Pinpoint the cell where the given text exists, returning its (X, Y) midpoint coordinate. 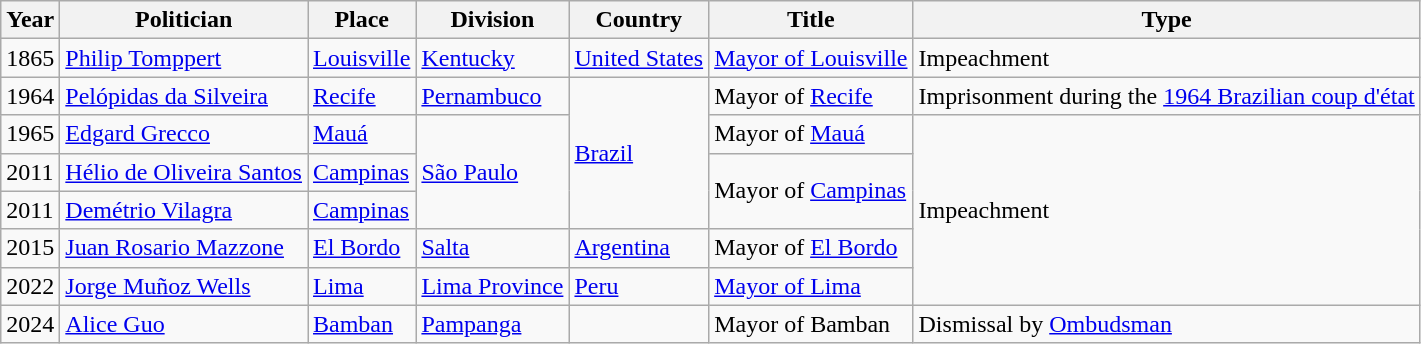
Pelópidas da Silveira (184, 96)
Pampanga (492, 324)
1964 (30, 96)
Hélio de Oliveira Santos (184, 172)
Louisville (362, 58)
Philip Tomppert (184, 58)
Demétrio Vilagra (184, 210)
Title (811, 20)
Lima (362, 286)
Mauá (362, 134)
Bamban (362, 324)
Division (492, 20)
Argentina (639, 248)
Mayor of Mauá (811, 134)
United States (639, 58)
Brazil (639, 153)
Lima Province (492, 286)
Salta (492, 248)
Mayor of El Bordo (811, 248)
2024 (30, 324)
1865 (30, 58)
Year (30, 20)
2015 (30, 248)
El Bordo (362, 248)
Dismissal by Ombudsman (1166, 324)
Recife (362, 96)
Edgard Grecco (184, 134)
Politician (184, 20)
Type (1166, 20)
Mayor of Lima (811, 286)
Peru (639, 286)
2022 (30, 286)
Mayor of Recife (811, 96)
Place (362, 20)
Juan Rosario Mazzone (184, 248)
Kentucky (492, 58)
São Paulo (492, 172)
Mayor of Louisville (811, 58)
1965 (30, 134)
Imprisonment during the 1964 Brazilian coup d'état (1166, 96)
Mayor of Bamban (811, 324)
Jorge Muñoz Wells (184, 286)
Alice Guo (184, 324)
Pernambuco (492, 96)
Country (639, 20)
Mayor of Campinas (811, 191)
